Capture the cell that displays the provided text and extract its (X, Y) central coordinate. 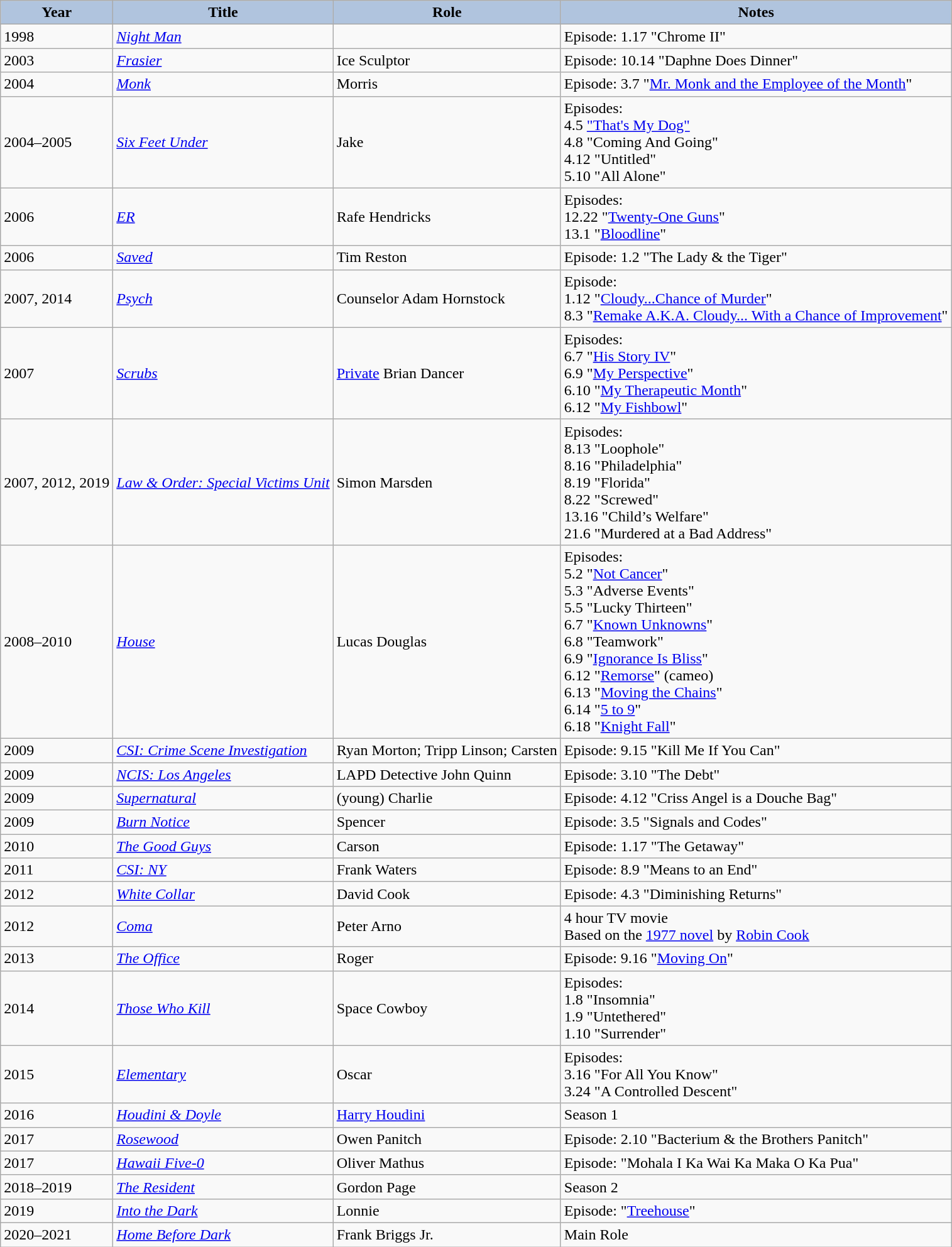
2007, 2014 (57, 298)
2014 (57, 1008)
LAPD Detective John Quinn (447, 775)
Episodes: 12.22 "Twenty-One Guns" 13.1 "Bloodline" (756, 217)
NCIS: Los Angeles (223, 775)
Episodes: 8.13 "Loophole" 8.16 "Philadelphia" 8.19 "Florida" 8.22 "Screwed" 13.16 "Child’s Welfare" 21.6 "Murdered at a Bad Address" (756, 482)
Houdini & Doyle (223, 1115)
Episodes: 3.16 "For All You Know" 3.24 "A Controlled Descent" (756, 1074)
Private Brian Dancer (447, 373)
Night Man (223, 36)
Jake (447, 142)
Into the Dark (223, 1211)
Year (57, 13)
Harry Houdini (447, 1115)
Episode: 3.7 "Mr. Monk and the Employee of the Month" (756, 84)
2016 (57, 1115)
2004 (57, 84)
Episodes: 1.8 "Insomnia" 1.9 "Untethered" 1.10 "Surrender" (756, 1008)
Frank Briggs Jr. (447, 1234)
2018–2019 (57, 1187)
Spencer (447, 822)
Psych (223, 298)
Ice Sculptor (447, 60)
Carson (447, 846)
Space Cowboy (447, 1008)
Morris (447, 84)
2004–2005 (57, 142)
Simon Marsden (447, 482)
Main Role (756, 1234)
Episodes: 4.5 "That's My Dog" 4.8 "Coming And Going" 4.12 "Untitled" 5.10 "All Alone" (756, 142)
2007 (57, 373)
2003 (57, 60)
CSI: NY (223, 870)
Episode: 2.10 "Bacterium & the Brothers Panitch" (756, 1139)
2010 (57, 846)
Episode: 9.15 "Kill Me If You Can" (756, 750)
Scrubs (223, 373)
Oliver Mathus (447, 1163)
Supernatural (223, 798)
Season 1 (756, 1115)
Oscar (447, 1074)
The Resident (223, 1187)
Rafe Hendricks (447, 217)
Episode: 3.5 "Signals and Codes" (756, 822)
Role (447, 13)
Rosewood (223, 1139)
Peter Arno (447, 926)
Burn Notice (223, 822)
Those Who Kill (223, 1008)
Owen Panitch (447, 1139)
Episode: 1.2 "The Lady & the Tiger" (756, 258)
Home Before Dark (223, 1234)
Hawaii Five-0 (223, 1163)
Episode: 9.16 "Moving On" (756, 959)
Coma (223, 926)
2008–2010 (57, 641)
Roger (447, 959)
White Collar (223, 894)
House (223, 641)
Monk (223, 84)
Episode: 1.17 "The Getaway" (756, 846)
Elementary (223, 1074)
Ryan Morton; Tripp Linson; Carsten (447, 750)
2019 (57, 1211)
Episode: 10.14 "Daphne Does Dinner" (756, 60)
David Cook (447, 894)
Law & Order: Special Victims Unit (223, 482)
Episode: "Mohala I Ka Wai Ka Maka O Ka Pua" (756, 1163)
Saved (223, 258)
1998 (57, 36)
Title (223, 13)
Lonnie (447, 1211)
Gordon Page (447, 1187)
Frank Waters (447, 870)
Notes (756, 13)
Counselor Adam Hornstock (447, 298)
Lucas Douglas (447, 641)
2011 (57, 870)
2020–2021 (57, 1234)
Season 2 (756, 1187)
4 hour TV movie Based on the 1977 novel by Robin Cook (756, 926)
Episode: 4.3 "Diminishing Returns" (756, 894)
Six Feet Under (223, 142)
Episode: 3.10 "The Debt" (756, 775)
The Good Guys (223, 846)
CSI: Crime Scene Investigation (223, 750)
(young) Charlie (447, 798)
Episode: 4.12 "Criss Angel is a Douche Bag" (756, 798)
Episode: 1.17 "Chrome II" (756, 36)
Episode: 8.9 "Means to an End" (756, 870)
Episodes: 6.7 "His Story IV" 6.9 "My Perspective" 6.10 "My Therapeutic Month" 6.12 "My Fishbowl" (756, 373)
2007, 2012, 2019 (57, 482)
2013 (57, 959)
ER (223, 217)
Episode: 1.12 "Cloudy...Chance of Murder" 8.3 "Remake A.K.A. Cloudy... With a Chance of Improvement" (756, 298)
The Office (223, 959)
2015 (57, 1074)
Frasier (223, 60)
Tim Reston (447, 258)
Episode: "Treehouse" (756, 1211)
